Provide the [x, y] coordinate of the cell's center where the given text is located.  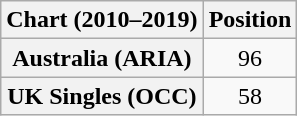
58 [250, 96]
Position [250, 20]
UK Singles (OCC) [102, 96]
96 [250, 58]
Australia (ARIA) [102, 58]
Chart (2010–2019) [102, 20]
